Detect which cell encompasses the target text, then output its (X, Y) center coordinate. 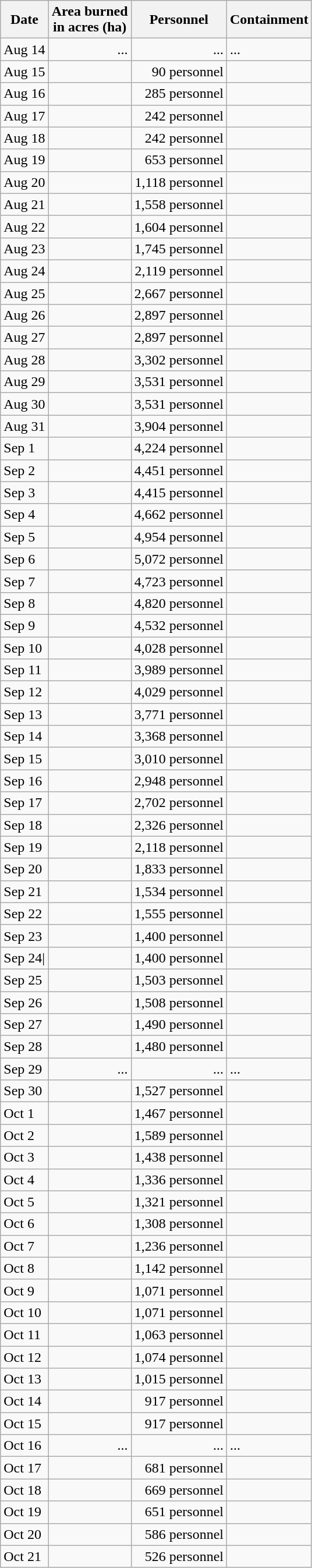
1,534 personnel (179, 891)
1,503 personnel (179, 980)
1,063 personnel (179, 1335)
3,904 personnel (179, 426)
1,336 personnel (179, 1180)
3,010 personnel (179, 759)
Sep 18 (24, 825)
Aug 24 (24, 271)
Aug 27 (24, 338)
Sep 16 (24, 781)
Sep 17 (24, 803)
Sep 6 (24, 559)
3,368 personnel (179, 737)
Oct 7 (24, 1246)
1,015 personnel (179, 1379)
Sep 29 (24, 1069)
90 personnel (179, 72)
3,771 personnel (179, 714)
2,667 personnel (179, 293)
Sep 21 (24, 891)
2,118 personnel (179, 847)
Sep 4 (24, 515)
Sep 20 (24, 869)
586 personnel (179, 1534)
651 personnel (179, 1512)
1,467 personnel (179, 1113)
Sep 28 (24, 1047)
681 personnel (179, 1468)
Sep 30 (24, 1091)
3,989 personnel (179, 670)
653 personnel (179, 160)
Sep 14 (24, 737)
1,480 personnel (179, 1047)
Aug 28 (24, 360)
Sep 1 (24, 448)
Aug 17 (24, 116)
1,589 personnel (179, 1135)
Containment (269, 20)
Aug 18 (24, 138)
Oct 1 (24, 1113)
Aug 14 (24, 49)
1,555 personnel (179, 914)
1,074 personnel (179, 1357)
2,119 personnel (179, 271)
1,508 personnel (179, 1002)
Oct 17 (24, 1468)
4,451 personnel (179, 470)
Sep 7 (24, 581)
Sep 26 (24, 1002)
4,415 personnel (179, 493)
4,028 personnel (179, 648)
1,236 personnel (179, 1246)
Sep 24| (24, 958)
Sep 19 (24, 847)
Aug 19 (24, 160)
Oct 5 (24, 1202)
Aug 30 (24, 404)
4,532 personnel (179, 625)
Sep 25 (24, 980)
4,820 personnel (179, 603)
Oct 6 (24, 1224)
1,142 personnel (179, 1268)
Oct 9 (24, 1290)
Oct 19 (24, 1512)
Aug 21 (24, 204)
1,308 personnel (179, 1224)
1,604 personnel (179, 226)
Sep 9 (24, 625)
Sep 12 (24, 692)
Oct 21 (24, 1556)
1,321 personnel (179, 1202)
Aug 26 (24, 316)
669 personnel (179, 1490)
2,326 personnel (179, 825)
Oct 12 (24, 1357)
1,118 personnel (179, 182)
1,558 personnel (179, 204)
526 personnel (179, 1556)
2,702 personnel (179, 803)
1,745 personnel (179, 249)
Oct 2 (24, 1135)
4,224 personnel (179, 448)
1,438 personnel (179, 1158)
Aug 22 (24, 226)
3,302 personnel (179, 360)
Oct 18 (24, 1490)
Oct 4 (24, 1180)
285 personnel (179, 94)
Sep 13 (24, 714)
Aug 15 (24, 72)
1,490 personnel (179, 1025)
Sep 15 (24, 759)
Aug 29 (24, 382)
Sep 8 (24, 603)
4,723 personnel (179, 581)
Aug 16 (24, 94)
Oct 8 (24, 1268)
Aug 23 (24, 249)
Sep 27 (24, 1025)
5,072 personnel (179, 559)
Personnel (179, 20)
Sep 5 (24, 537)
Oct 10 (24, 1312)
Oct 11 (24, 1335)
4,662 personnel (179, 515)
Oct 13 (24, 1379)
Date (24, 20)
4,954 personnel (179, 537)
Sep 3 (24, 493)
1,527 personnel (179, 1091)
Area burnedin acres (ha) (90, 20)
Sep 23 (24, 936)
Oct 16 (24, 1446)
Oct 14 (24, 1401)
Aug 20 (24, 182)
Aug 31 (24, 426)
Oct 3 (24, 1158)
Sep 10 (24, 648)
Sep 2 (24, 470)
Oct 20 (24, 1534)
Aug 25 (24, 293)
1,833 personnel (179, 869)
Sep 11 (24, 670)
Oct 15 (24, 1424)
4,029 personnel (179, 692)
Sep 22 (24, 914)
2,948 personnel (179, 781)
